Return [X, Y] of the center of cell containing provided text 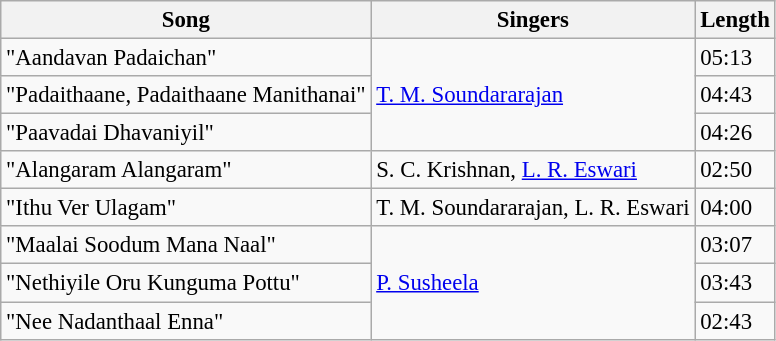
"Nethiyile Oru Kunguma Pottu" [186, 283]
05:13 [735, 58]
"Alangaram Alangaram" [186, 170]
04:00 [735, 208]
03:43 [735, 283]
Singers [533, 20]
T. M. Soundararajan, L. R. Eswari [533, 208]
02:50 [735, 170]
"Aandavan Padaichan" [186, 58]
T. M. Soundararajan [533, 96]
P. Susheela [533, 282]
"Paavadai Dhavaniyil" [186, 133]
04:43 [735, 95]
S. C. Krishnan, L. R. Eswari [533, 170]
Song [186, 20]
"Ithu Ver Ulagam" [186, 208]
Length [735, 20]
04:26 [735, 133]
"Nee Nadanthaal Enna" [186, 321]
"Padaithaane, Padaithaane Manithanai" [186, 95]
"Maalai Soodum Mana Naal" [186, 245]
02:43 [735, 321]
03:07 [735, 245]
